Output the [X, Y] coordinate of the center of the cell containing the given text.  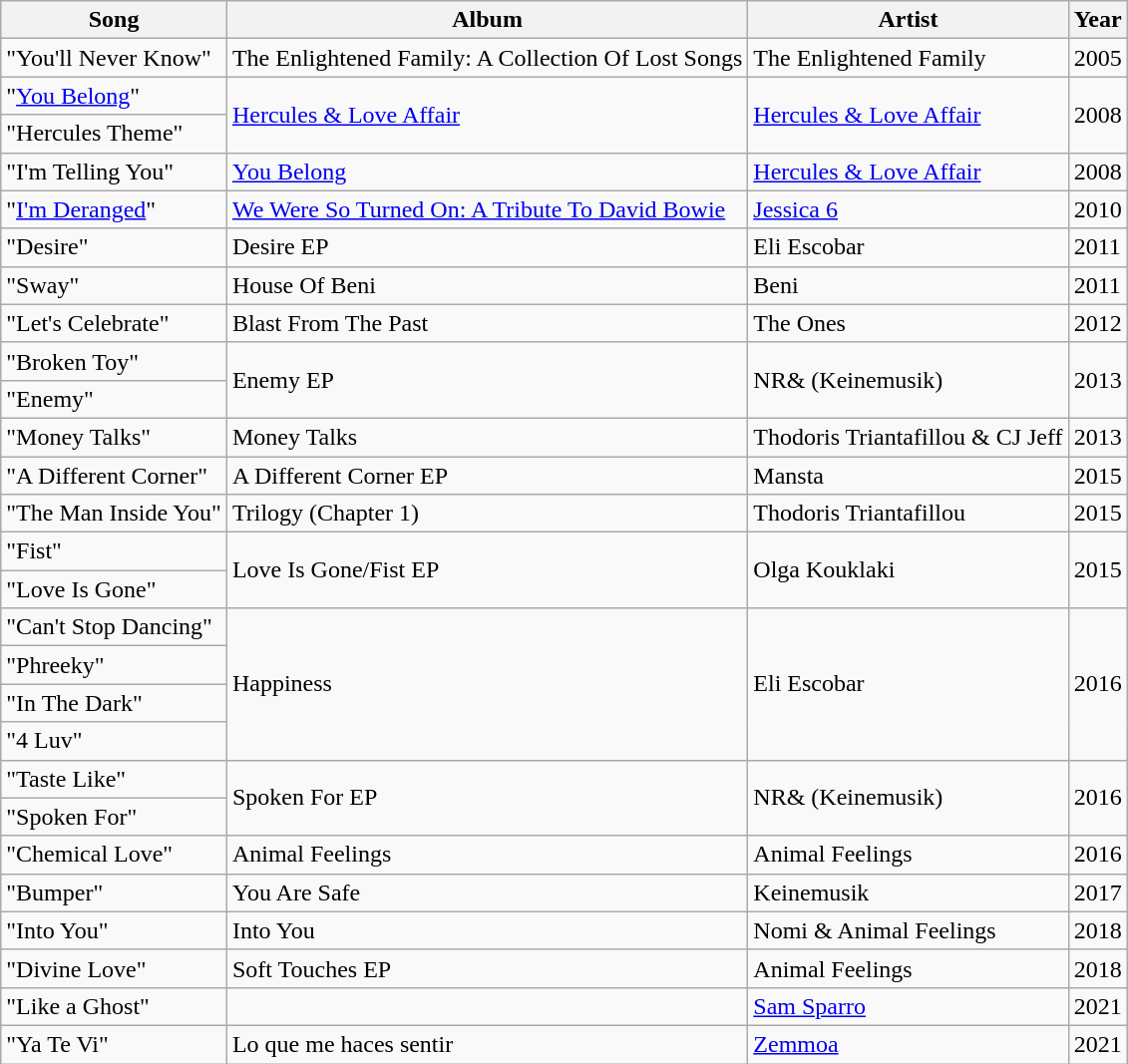
Lo que me haces sentir [487, 1044]
Thodoris Triantafillou [908, 514]
Jessica 6 [908, 209]
Song [114, 20]
"4 Luv" [114, 741]
Happiness [487, 684]
"Divine Love" [114, 968]
Into You [487, 930]
"Into You" [114, 930]
"Phreeky" [114, 665]
Nomi & Animal Feelings [908, 930]
Beni [908, 285]
Money Talks [487, 437]
You Are Safe [487, 892]
"Money Talks" [114, 437]
Soft Touches EP [487, 968]
Enemy EP [487, 380]
"Bumper" [114, 892]
"The Man Inside You" [114, 514]
2017 [1097, 892]
"Taste Like" [114, 779]
Love Is Gone/Fist EP [487, 570]
"Enemy" [114, 399]
Zemmoa [908, 1044]
Keinemusik [908, 892]
"I'm Telling You" [114, 172]
2010 [1097, 209]
Trilogy (Chapter 1) [487, 514]
"Let's Celebrate" [114, 323]
Artist [908, 20]
"Broken Toy" [114, 361]
"Fist" [114, 551]
Album [487, 20]
Spoken For EP [487, 798]
"Spoken For" [114, 817]
Sam Sparro [908, 1006]
"A Different Corner" [114, 476]
A Different Corner EP [487, 476]
The Enlightened Family: A Collection Of Lost Songs [487, 58]
Olga Kouklaki [908, 570]
"Like a Ghost" [114, 1006]
The Ones [908, 323]
Thodoris Triantafillou & CJ Jeff [908, 437]
Desire EP [487, 247]
House Of Beni [487, 285]
"Love Is Gone" [114, 589]
"Can't Stop Dancing" [114, 627]
"In The Dark" [114, 703]
"You Belong" [114, 96]
Year [1097, 20]
You Belong [487, 172]
Blast From The Past [487, 323]
"Desire" [114, 247]
The Enlightened Family [908, 58]
2012 [1097, 323]
Mansta [908, 476]
"Hercules Theme" [114, 134]
"Chemical Love" [114, 855]
"Sway" [114, 285]
"You'll Never Know" [114, 58]
2005 [1097, 58]
"Ya Te Vi" [114, 1044]
We Were So Turned On: A Tribute To David Bowie [487, 209]
"I'm Deranged" [114, 209]
